Extract the [x, y] coordinate from the center of the cell holding the provided text.  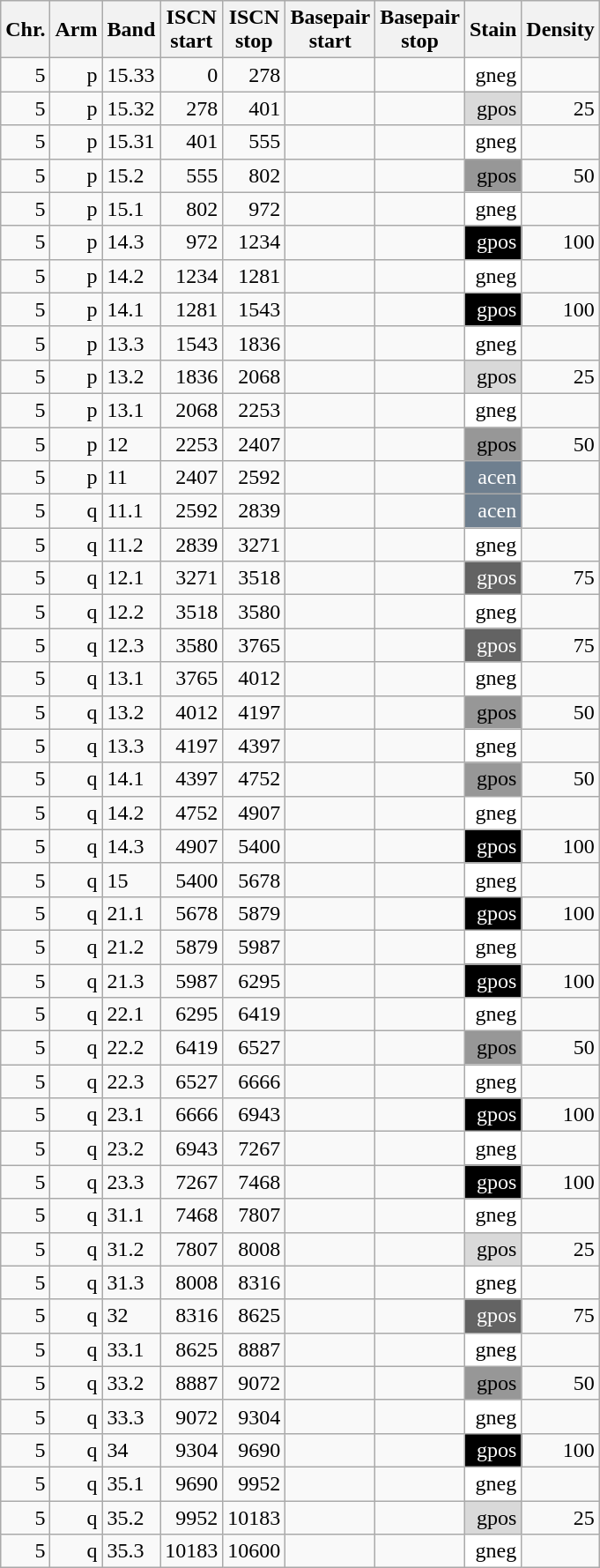
Stain [493, 30]
33.1 [131, 1349]
31.3 [131, 1282]
15.2 [131, 175]
12 [131, 443]
32 [131, 1316]
34 [131, 1450]
15.33 [131, 75]
11.2 [131, 545]
35.1 [131, 1483]
Basepairstop [420, 30]
23.1 [131, 1115]
15.31 [131, 142]
15 [131, 880]
Basepairstart [330, 30]
21.1 [131, 913]
23.2 [131, 1148]
10600 [254, 1551]
22.1 [131, 1014]
12.1 [131, 578]
33.2 [131, 1383]
ISCNstart [192, 30]
31.2 [131, 1249]
15.1 [131, 209]
22.2 [131, 1048]
Band [131, 30]
Arm [76, 30]
12.2 [131, 612]
35.2 [131, 1517]
11 [131, 478]
33.3 [131, 1416]
21.3 [131, 981]
35.3 [131, 1551]
23.3 [131, 1182]
22.3 [131, 1081]
Density [560, 30]
12.3 [131, 645]
11.1 [131, 511]
21.2 [131, 947]
Chr. [26, 30]
ISCNstop [254, 30]
31.1 [131, 1215]
0 [192, 75]
15.32 [131, 108]
